Identify which cell holds the provided text, then report its [x, y] central coordinate. 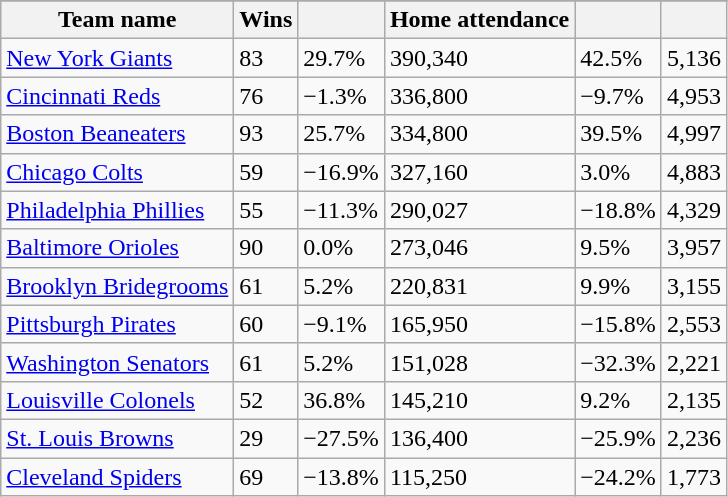
76 [266, 96]
−25.9% [618, 438]
2,135 [694, 400]
9.9% [618, 286]
−9.7% [618, 96]
145,210 [479, 400]
−27.5% [342, 438]
29.7% [342, 58]
Wins [266, 20]
290,027 [479, 210]
Home attendance [479, 20]
−15.8% [618, 324]
Brooklyn Bridegrooms [118, 286]
4,997 [694, 134]
151,028 [479, 362]
Cleveland Spiders [118, 477]
9.2% [618, 400]
60 [266, 324]
Philadelphia Phillies [118, 210]
165,950 [479, 324]
93 [266, 134]
39.5% [618, 134]
Cincinnati Reds [118, 96]
90 [266, 248]
36.8% [342, 400]
−1.3% [342, 96]
59 [266, 172]
1,773 [694, 477]
390,340 [479, 58]
4,329 [694, 210]
−18.8% [618, 210]
69 [266, 477]
4,883 [694, 172]
Washington Senators [118, 362]
115,250 [479, 477]
29 [266, 438]
Baltimore Orioles [118, 248]
−11.3% [342, 210]
Louisville Colonels [118, 400]
Pittsburgh Pirates [118, 324]
334,800 [479, 134]
2,221 [694, 362]
25.7% [342, 134]
273,046 [479, 248]
St. Louis Browns [118, 438]
4,953 [694, 96]
52 [266, 400]
5,136 [694, 58]
9.5% [618, 248]
336,800 [479, 96]
−24.2% [618, 477]
3,957 [694, 248]
−16.9% [342, 172]
2,236 [694, 438]
3.0% [618, 172]
Chicago Colts [118, 172]
Boston Beaneaters [118, 134]
−13.8% [342, 477]
83 [266, 58]
2,553 [694, 324]
0.0% [342, 248]
−9.1% [342, 324]
136,400 [479, 438]
220,831 [479, 286]
−32.3% [618, 362]
New York Giants [118, 58]
42.5% [618, 58]
327,160 [479, 172]
3,155 [694, 286]
55 [266, 210]
Team name [118, 20]
